Capture the cell that displays the provided text and extract its [x, y] central coordinate. 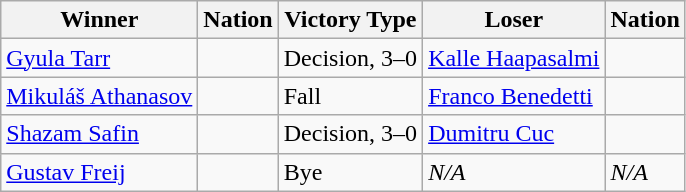
Victory Type [350, 20]
Mikuláš Athanasov [100, 96]
Franco Benedetti [514, 96]
Winner [100, 20]
Shazam Safin [100, 134]
Dumitru Cuc [514, 134]
Gyula Tarr [100, 58]
Fall [350, 96]
Kalle Haapasalmi [514, 58]
Bye [350, 172]
Gustav Freij [100, 172]
Loser [514, 20]
